Output the (X, Y) coordinate of the center of the cell containing the given text.  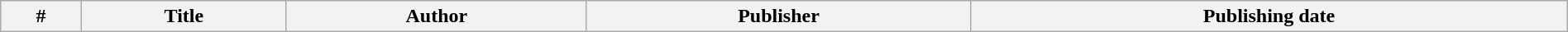
Author (437, 16)
# (41, 16)
Title (184, 16)
Publisher (779, 16)
Publishing date (1269, 16)
